Capture the cell that displays the provided text and extract its [x, y] central coordinate. 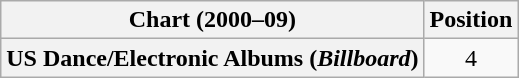
Chart (2000–09) [212, 20]
4 [471, 58]
Position [471, 20]
US Dance/Electronic Albums (Billboard) [212, 58]
